For the text-containing cell, return its midpoint in (X, Y) coordinate format. 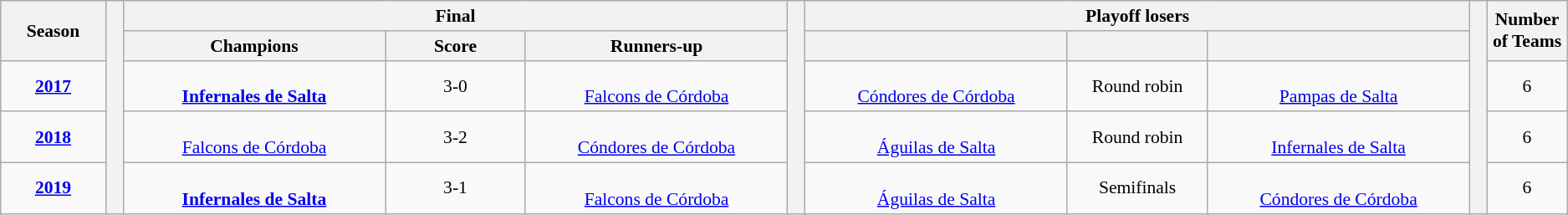
3-0 (455, 85)
3-1 (455, 189)
Semifinals (1137, 189)
Score (455, 46)
Final (455, 16)
Pampas de Salta (1339, 85)
Runners-up (656, 46)
2019 (54, 189)
Season (54, 30)
2018 (54, 137)
Playoff losers (1137, 16)
Number of Teams (1527, 30)
3-2 (455, 137)
2017 (54, 85)
Champions (254, 46)
